For the text-containing cell, return its midpoint in [X, Y] coordinate format. 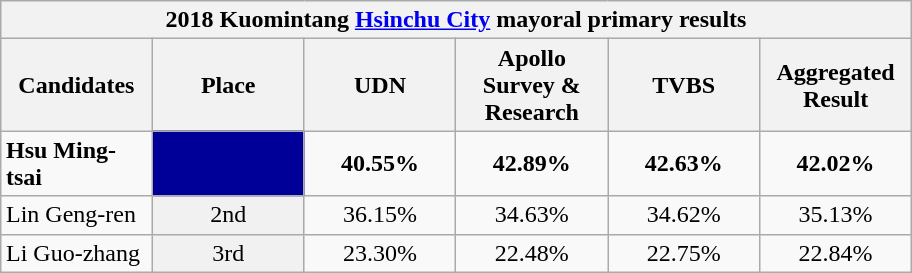
42.63% [684, 164]
42.02% [836, 164]
Place [228, 85]
36.15% [380, 215]
22.48% [532, 253]
2018 Kuomintang Hsinchu City mayoral primary results [456, 20]
42.89% [532, 164]
Aggregated Result [836, 85]
3rd [228, 253]
22.84% [836, 253]
Candidates [76, 85]
23.30% [380, 253]
34.62% [684, 215]
Hsu Ming-tsai [76, 164]
22.75% [684, 253]
UDN [380, 85]
35.13% [836, 215]
TVBS [684, 85]
Li Guo-zhang [76, 253]
40.55% [380, 164]
Lin Geng-ren [76, 215]
Apollo Survey & Research [532, 85]
2nd [228, 215]
34.63% [532, 215]
